Find where the given text appears and provide that cell's center as (X, Y) coordinate. 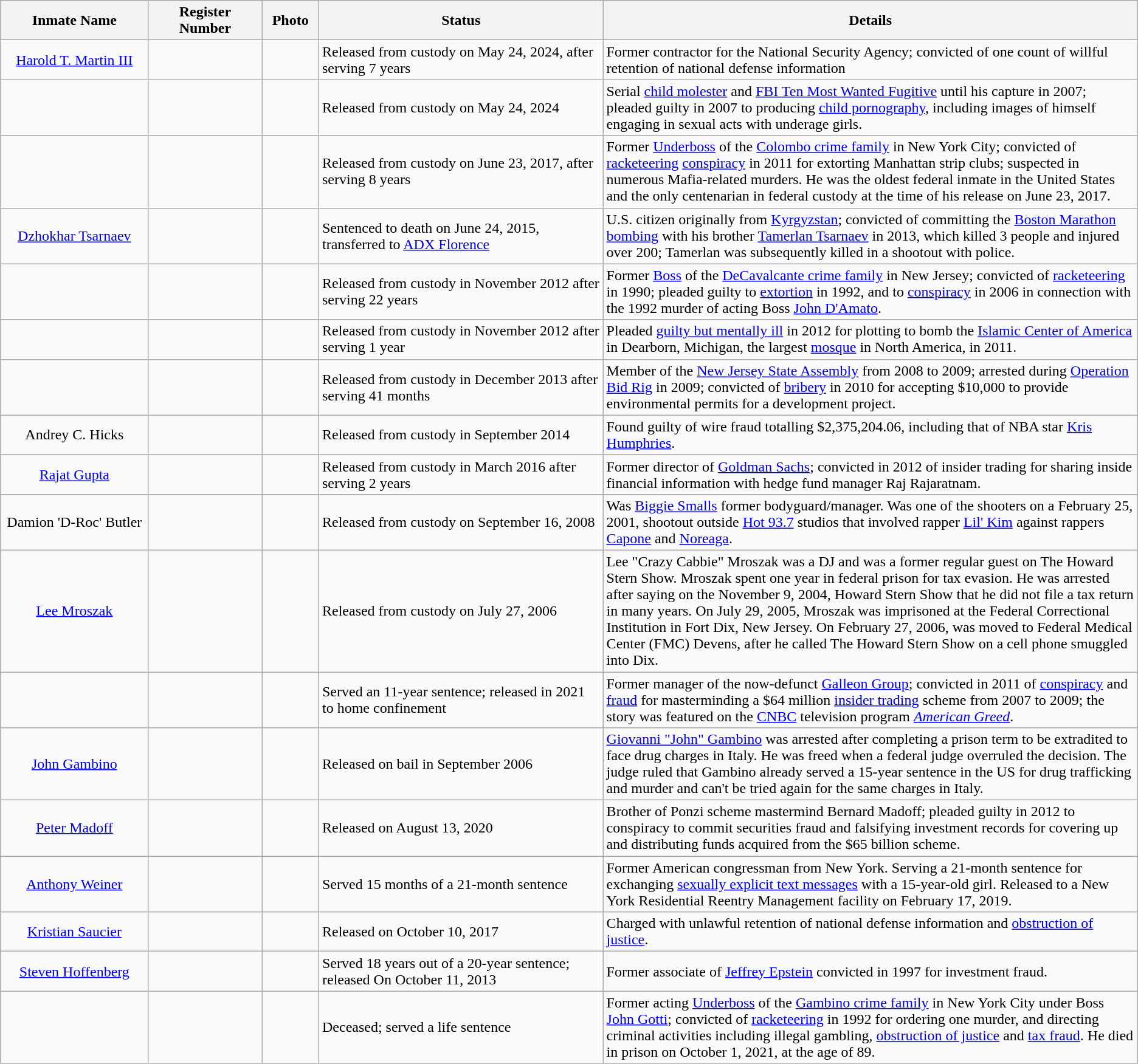
Served 15 months of a 21-month sentence (461, 884)
Released from custody on June 23, 2017, after serving 8 years (461, 171)
Released from custody on July 27, 2006 (461, 611)
Former contractor for the National Security Agency; convicted of one count of willful retention of national defense information (871, 60)
Released from custody in November 2012 after serving 1 year (461, 339)
Status (461, 21)
Steven Hoffenberg (74, 971)
Charged with unlawful retention of national defense information and obstruction of justice. (871, 932)
Released from custody in March 2016 after serving 2 years (461, 474)
Andrey C. Hicks (74, 435)
Harold T. Martin III (74, 60)
Released from custody in November 2012 after serving 22 years (461, 292)
Lee Mroszak (74, 611)
Damion 'D-Roc' Butler (74, 522)
Released on bail in September 2006 (461, 764)
John Gambino (74, 764)
Released from custody in December 2013 after serving 41 months (461, 387)
Deceased; served a life sentence (461, 1027)
Released from custody on May 24, 2024 (461, 108)
Photo (291, 21)
Served an 11-year sentence; released in 2021 to home confinement (461, 700)
Released on August 13, 2020 (461, 828)
Rajat Gupta (74, 474)
Dzhokhar Tsarnaev (74, 236)
Found guilty of wire fraud totalling $2,375,204.06, including that of NBA star Kris Humphries. (871, 435)
Released from custody in September 2014 (461, 435)
Released on October 10, 2017 (461, 932)
Former associate of Jeffrey Epstein convicted in 1997 for investment fraud. (871, 971)
Sentenced to death on June 24, 2015, transferred to ADX Florence (461, 236)
Released from custody on May 24, 2024, after serving 7 years (461, 60)
Served 18 years out of a 20-year sentence; released On October 11, 2013 (461, 971)
Inmate Name (74, 21)
Register Number (205, 21)
Anthony Weiner (74, 884)
Peter Madoff (74, 828)
Released from custody on September 16, 2008 (461, 522)
Kristian Saucier (74, 932)
Details (871, 21)
